Scan for the cell matching the given text and deliver its [x, y] coordinate at center. 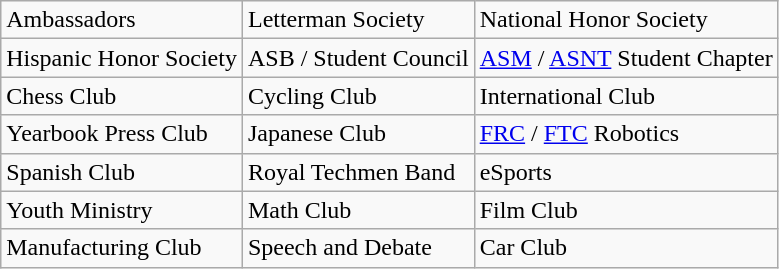
Car Club [626, 248]
Manufacturing Club [122, 248]
Speech and Debate [358, 248]
Letterman Society [358, 20]
International Club [626, 96]
Japanese Club [358, 134]
Royal Techmen Band [358, 172]
National Honor Society [626, 20]
Film Club [626, 210]
Math Club [358, 210]
eSports [626, 172]
Chess Club [122, 96]
Spanish Club [122, 172]
Hispanic Honor Society [122, 58]
ASM / ASNT Student Chapter [626, 58]
FRC / FTC Robotics [626, 134]
Youth Ministry [122, 210]
Yearbook Press Club [122, 134]
ASB / Student Council [358, 58]
Ambassadors [122, 20]
Cycling Club [358, 96]
